Identify which cell holds the provided text, then report its (X, Y) central coordinate. 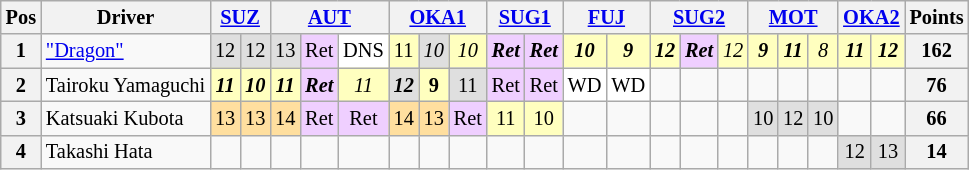
3 (21, 118)
SUG2 (699, 17)
DNS (363, 51)
2 (21, 85)
MOT (793, 17)
Katsuaki Kubota (126, 118)
162 (937, 51)
AUT (329, 17)
Pos (21, 17)
Points (937, 17)
FUJ (606, 17)
Driver (126, 17)
"Dragon" (126, 51)
SUG1 (525, 17)
1 (21, 51)
OKA2 (871, 17)
76 (937, 85)
66 (937, 118)
4 (21, 152)
Takashi Hata (126, 152)
SUZ (240, 17)
Tairoku Yamaguchi (126, 85)
OKA1 (438, 17)
8 (823, 51)
